Extract the [X, Y] coordinate from the center of the cell holding the provided text.  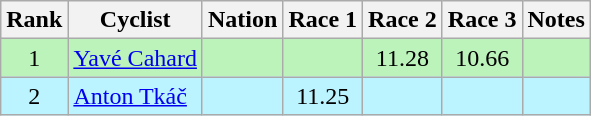
Race 2 [403, 20]
11.25 [323, 96]
Rank [34, 20]
Notes [556, 20]
1 [34, 58]
Race 3 [482, 20]
Race 1 [323, 20]
Yavé Cahard [136, 58]
Nation [242, 20]
Anton Tkáč [136, 96]
2 [34, 96]
11.28 [403, 58]
Cyclist [136, 20]
10.66 [482, 58]
